Scan for the cell matching the given text and deliver its [x, y] coordinate at center. 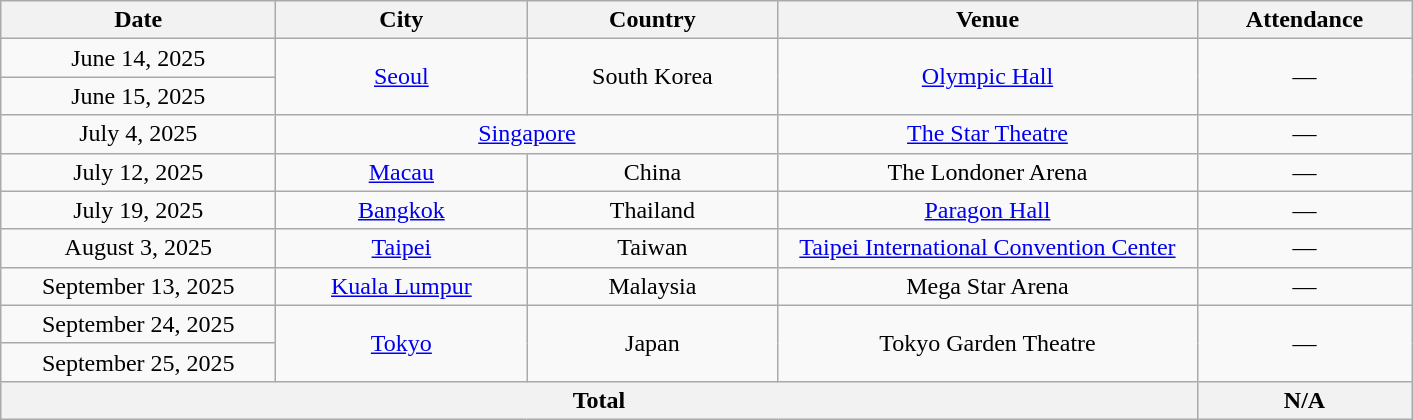
Singapore [527, 134]
Mega Star Arena [988, 286]
Country [652, 20]
Thailand [652, 210]
June 14, 2025 [138, 58]
September 13, 2025 [138, 286]
Bangkok [402, 210]
The Londoner Arena [988, 172]
South Korea [652, 77]
Total [599, 400]
Taiwan [652, 248]
Macau [402, 172]
Paragon Hall [988, 210]
June 15, 2025 [138, 96]
July 19, 2025 [138, 210]
Tokyo [402, 343]
Taipei International Convention Center [988, 248]
The Star Theatre [988, 134]
Japan [652, 343]
Seoul [402, 77]
Malaysia [652, 286]
July 4, 2025 [138, 134]
China [652, 172]
City [402, 20]
Venue [988, 20]
Olympic Hall [988, 77]
Attendance [1304, 20]
September 24, 2025 [138, 324]
N/A [1304, 400]
July 12, 2025 [138, 172]
Kuala Lumpur [402, 286]
September 25, 2025 [138, 362]
Taipei [402, 248]
August 3, 2025 [138, 248]
Tokyo Garden Theatre [988, 343]
Date [138, 20]
